Capture the cell that displays the provided text and extract its [X, Y] central coordinate. 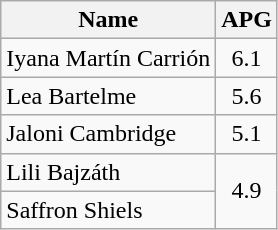
APG [247, 20]
6.1 [247, 58]
5.1 [247, 134]
Lili Bajzáth [108, 172]
Iyana Martín Carrión [108, 58]
Saffron Shiels [108, 210]
Lea Bartelme [108, 96]
Name [108, 20]
Jaloni Cambridge [108, 134]
5.6 [247, 96]
4.9 [247, 191]
